Provide the (X, Y) coordinate of the cell's center where the given text is located.  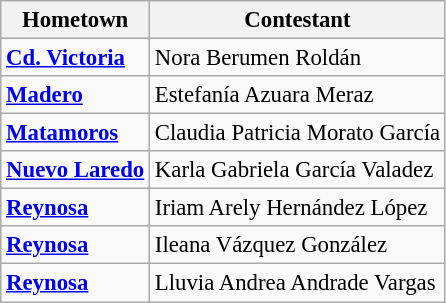
Matamoros (76, 133)
Hometown (76, 20)
Nuevo Laredo (76, 170)
Nora Berumen Roldán (298, 58)
Cd. Victoria (76, 58)
Claudia Patricia Morato García (298, 133)
Iriam Arely Hernández López (298, 208)
Estefanía Azuara Meraz (298, 95)
Ileana Vázquez González (298, 245)
Karla Gabriela García Valadez (298, 170)
Lluvia Andrea Andrade Vargas (298, 283)
Contestant (298, 20)
Madero (76, 95)
